Capture the cell that displays the provided text and extract its (X, Y) central coordinate. 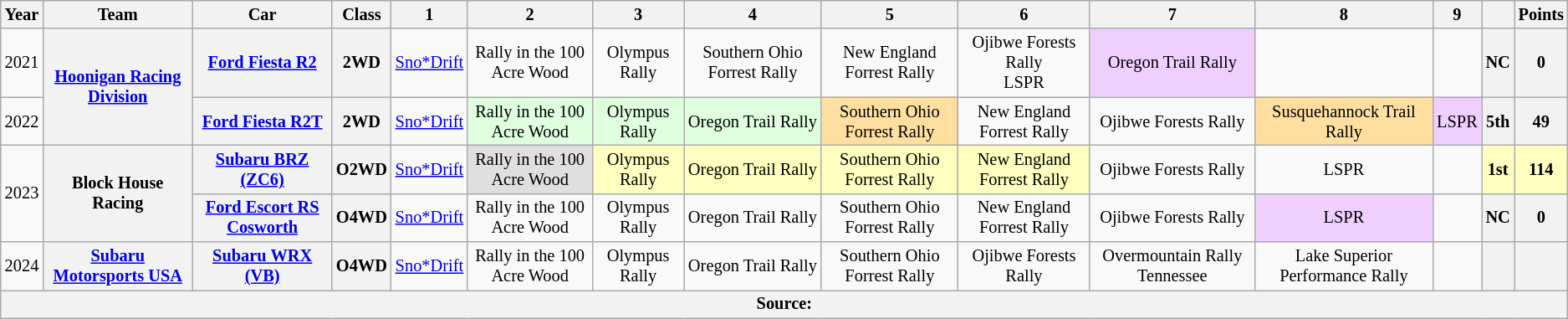
2 (530, 14)
Subaru WRX (VB) (263, 266)
4 (753, 14)
Susquehannock Trail Rally (1345, 121)
49 (1541, 121)
3 (638, 14)
Lake Superior Performance Rally (1345, 266)
Class (361, 14)
2022 (22, 121)
6 (1024, 14)
1st (1499, 169)
Ford Escort RS Cosworth (263, 218)
Ojibwe Forests RallyLSPR (1024, 63)
Source: (784, 304)
Hoonigan Racing Division (117, 87)
Car (263, 14)
Block House Racing (117, 193)
Subaru BRZ (ZC6) (263, 169)
5 (890, 14)
5th (1499, 121)
Ford Fiesta R2T (263, 121)
8 (1345, 14)
Team (117, 14)
Subaru Motorsports USA (117, 266)
9 (1457, 14)
114 (1541, 169)
Overmountain Rally Tennessee (1172, 266)
Ford Fiesta R2 (263, 63)
Year (22, 14)
1 (430, 14)
7 (1172, 14)
2023 (22, 193)
O2WD (361, 169)
Points (1541, 14)
2021 (22, 63)
2024 (22, 266)
